Search for the cell housing the specified text and yield its (X, Y) center coordinate. 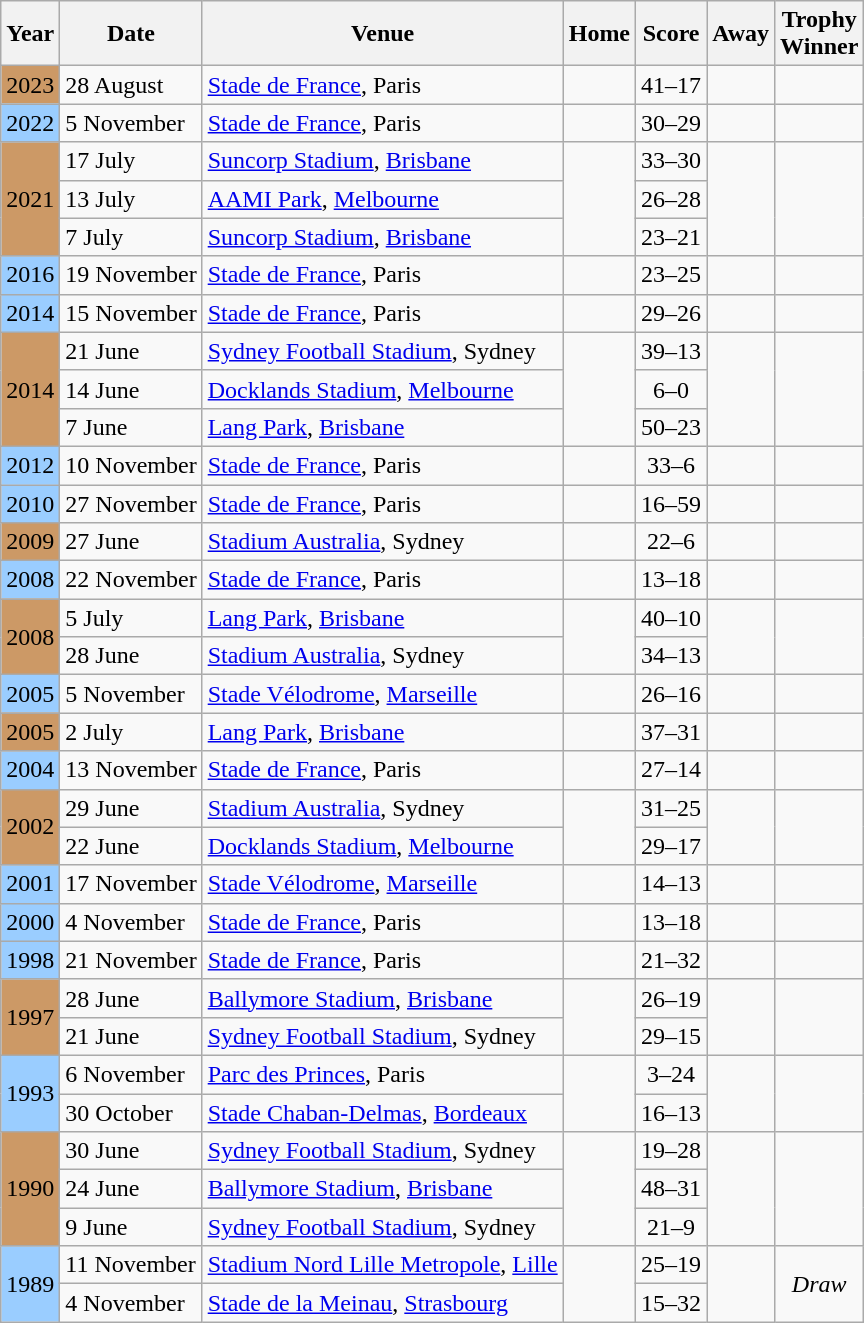
13 July (131, 199)
14–13 (672, 884)
29–17 (672, 846)
Stade Chaban-Delmas, Bordeaux (382, 1113)
39–13 (672, 351)
17 November (131, 884)
Draw (820, 1284)
30–29 (672, 123)
6–0 (672, 389)
2021 (30, 199)
15 November (131, 313)
29–26 (672, 313)
41–17 (672, 85)
24 June (131, 1189)
1993 (30, 1093)
Date (131, 34)
Score (672, 34)
21–32 (672, 960)
AAMI Park, Melbourne (382, 199)
26–28 (672, 199)
2022 (30, 123)
2 July (131, 732)
34–13 (672, 656)
1989 (30, 1284)
2023 (30, 85)
50–23 (672, 427)
Away (741, 34)
30 October (131, 1113)
2012 (30, 465)
1990 (30, 1189)
1998 (30, 960)
21–9 (672, 1227)
Home (599, 34)
10 November (131, 465)
9 June (131, 1227)
22 June (131, 846)
Parc des Princes, Paris (382, 1074)
Stade de la Meinau, Strasbourg (382, 1303)
15–32 (672, 1303)
22–6 (672, 542)
5 July (131, 618)
Venue (382, 34)
16–59 (672, 503)
29–15 (672, 1036)
TrophyWinner (820, 34)
6 November (131, 1074)
25–19 (672, 1265)
11 November (131, 1265)
14 June (131, 389)
3–24 (672, 1074)
30 June (131, 1151)
21 November (131, 960)
40–10 (672, 618)
37–31 (672, 732)
29 June (131, 808)
27–14 (672, 770)
26–16 (672, 694)
16–13 (672, 1113)
2002 (30, 827)
19 November (131, 275)
Year (30, 34)
23–25 (672, 275)
19–28 (672, 1151)
2001 (30, 884)
Stadium Nord Lille Metropole, Lille (382, 1265)
27 June (131, 542)
7 June (131, 427)
22 November (131, 580)
1997 (30, 1017)
2016 (30, 275)
48–31 (672, 1189)
23–21 (672, 237)
27 November (131, 503)
17 July (131, 161)
2004 (30, 770)
33–30 (672, 161)
2000 (30, 922)
31–25 (672, 808)
13 November (131, 770)
2010 (30, 503)
26–19 (672, 998)
7 July (131, 237)
2009 (30, 542)
28 August (131, 85)
33–6 (672, 465)
